Locate the cell with the specified text and output its (X, Y) center coordinate. 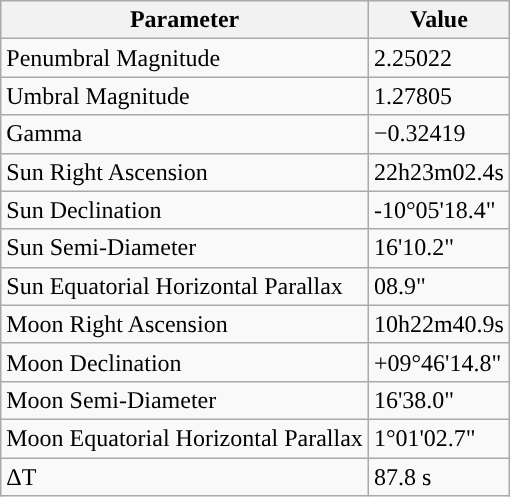
Gamma (185, 134)
Sun Declination (185, 210)
-10°05'18.4" (438, 210)
Umbral Magnitude (185, 96)
+09°46'14.8" (438, 362)
−0.32419 (438, 134)
Sun Right Ascension (185, 172)
Moon Declination (185, 362)
10h22m40.9s (438, 324)
Parameter (185, 20)
Moon Equatorial Horizontal Parallax (185, 438)
Moon Semi-Diameter (185, 400)
Sun Equatorial Horizontal Parallax (185, 286)
16'10.2" (438, 248)
22h23m02.4s (438, 172)
Penumbral Magnitude (185, 58)
2.25022 (438, 58)
16'38.0" (438, 400)
08.9" (438, 286)
Moon Right Ascension (185, 324)
ΔT (185, 477)
Value (438, 20)
1.27805 (438, 96)
Sun Semi-Diameter (185, 248)
1°01'02.7" (438, 438)
87.8 s (438, 477)
